Extract the (x, y) coordinate from the center of the cell holding the provided text.  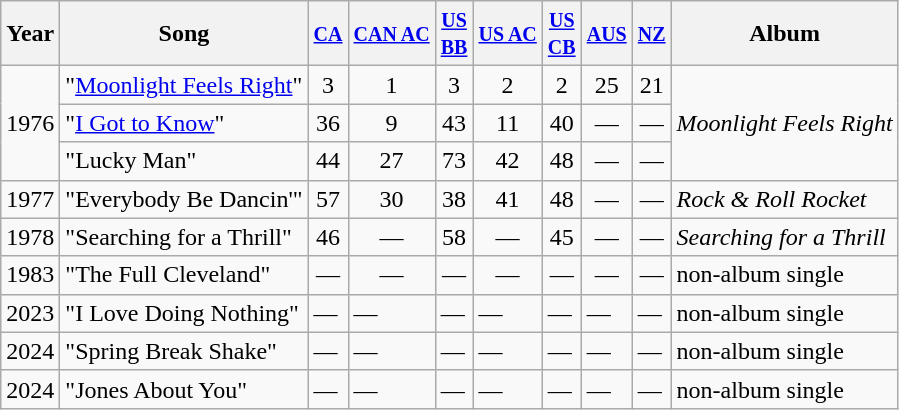
Song (184, 34)
Year (30, 34)
46 (328, 237)
Rock & Roll Rocket (784, 199)
58 (454, 237)
"Searching for a Thrill" (184, 237)
43 (454, 123)
36 (328, 123)
9 (392, 123)
"Moonlight Feels Right" (184, 85)
Searching for a Thrill (784, 237)
2023 (30, 313)
25 (606, 85)
NZ (652, 34)
"I Got to Know" (184, 123)
40 (562, 123)
"I Love Doing Nothing" (184, 313)
27 (392, 161)
"Lucky Man" (184, 161)
1 (392, 85)
Album (784, 34)
42 (508, 161)
Moonlight Feels Right (784, 123)
21 (652, 85)
1976 (30, 123)
US BB (454, 34)
"Everybody Be Dancin'" (184, 199)
CA (328, 34)
44 (328, 161)
45 (562, 237)
11 (508, 123)
30 (392, 199)
US AC (508, 34)
CAN AC (392, 34)
"The Full Cleveland" (184, 275)
38 (454, 199)
"Spring Break Shake" (184, 351)
57 (328, 199)
41 (508, 199)
"Jones About You" (184, 389)
US CB (562, 34)
AUS (606, 34)
1983 (30, 275)
1977 (30, 199)
1978 (30, 237)
73 (454, 161)
